Find where the given text appears and provide that cell's center as [x, y] coordinate. 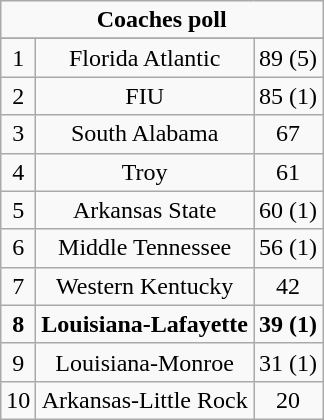
Louisiana-Lafayette [145, 324]
1 [18, 58]
42 [288, 286]
89 (5) [288, 58]
Arkansas State [145, 210]
61 [288, 172]
South Alabama [145, 134]
Middle Tennessee [145, 248]
56 (1) [288, 248]
39 (1) [288, 324]
20 [288, 400]
Coaches poll [162, 20]
9 [18, 362]
10 [18, 400]
67 [288, 134]
60 (1) [288, 210]
4 [18, 172]
3 [18, 134]
Louisiana-Monroe [145, 362]
5 [18, 210]
2 [18, 96]
Western Kentucky [145, 286]
31 (1) [288, 362]
Troy [145, 172]
7 [18, 286]
FIU [145, 96]
8 [18, 324]
Florida Atlantic [145, 58]
Arkansas-Little Rock [145, 400]
85 (1) [288, 96]
6 [18, 248]
